Locate the cell with the specified text and output its (X, Y) center coordinate. 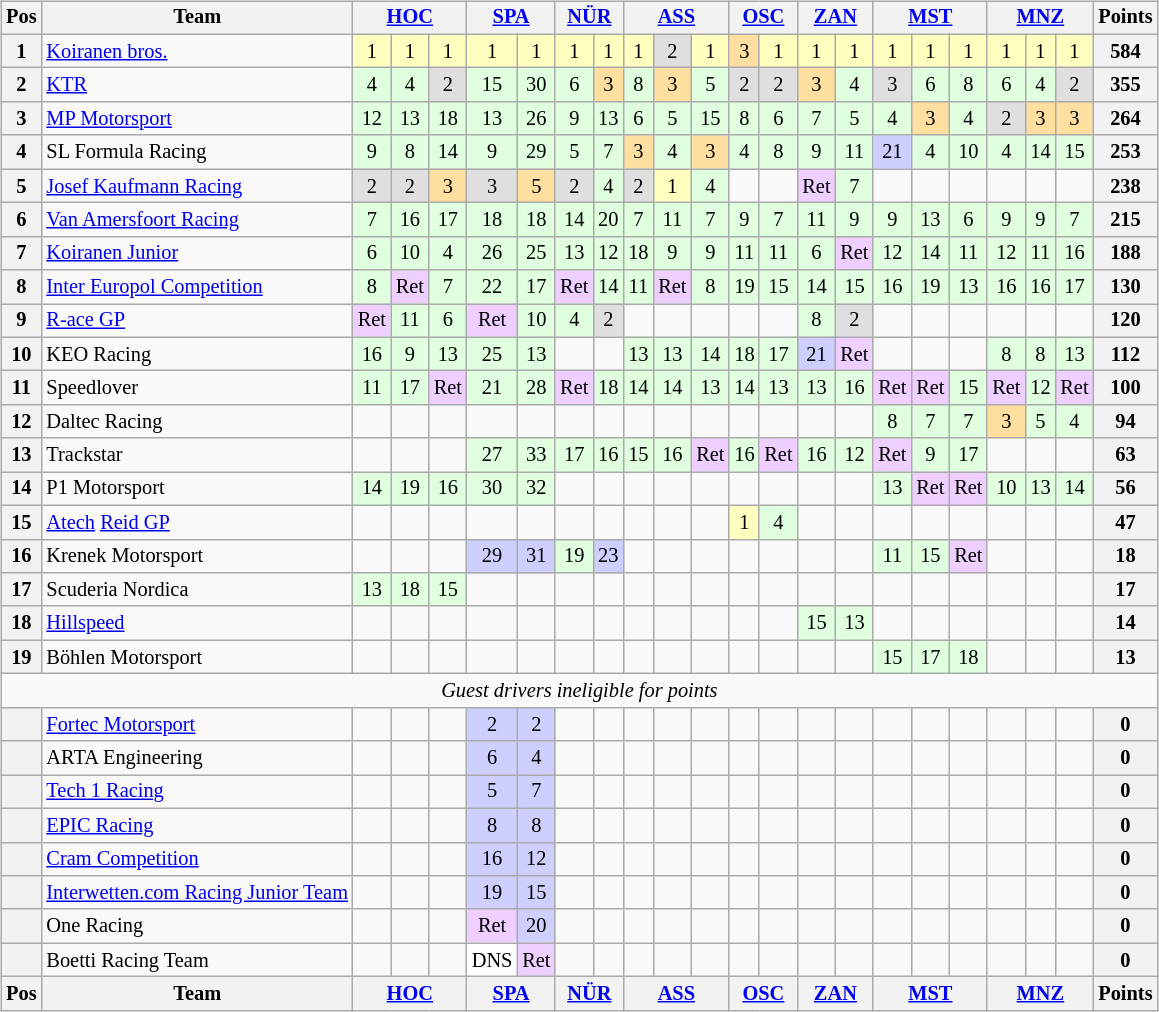
EPIC Racing (196, 825)
32 (536, 489)
23 (608, 556)
28 (536, 388)
Atech Reid GP (196, 522)
100 (1125, 388)
Trackstar (196, 455)
Van Amersfoort Racing (196, 220)
264 (1125, 119)
22 (492, 287)
Josef Kaufmann Racing (196, 186)
47 (1125, 522)
63 (1125, 455)
ARTA Engineering (196, 758)
253 (1125, 152)
Cram Competition (196, 859)
Koiranen bros. (196, 51)
P1 Motorsport (196, 489)
188 (1125, 253)
215 (1125, 220)
Guest drivers ineligible for points (579, 691)
Koiranen Junior (196, 253)
Hillspeed (196, 623)
Fortec Motorsport (196, 724)
120 (1125, 321)
R-ace GP (196, 321)
31 (536, 556)
KTR (196, 85)
130 (1125, 287)
One Racing (196, 926)
Tech 1 Racing (196, 792)
112 (1125, 354)
Böhlen Motorsport (196, 657)
KEO Racing (196, 354)
Scuderia Nordica (196, 590)
584 (1125, 51)
DNS (492, 960)
Daltec Racing (196, 422)
Inter Europol Competition (196, 287)
Krenek Motorsport (196, 556)
Speedlover (196, 388)
Boetti Racing Team (196, 960)
94 (1125, 422)
MP Motorsport (196, 119)
33 (536, 455)
355 (1125, 85)
27 (492, 455)
238 (1125, 186)
56 (1125, 489)
Interwetten.com Racing Junior Team (196, 893)
SL Formula Racing (196, 152)
